Scan for the cell matching the given text and deliver its [x, y] coordinate at center. 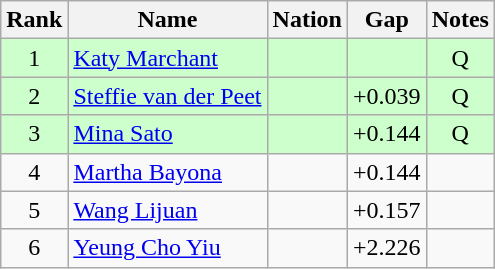
Nation [307, 20]
+0.157 [386, 210]
Rank [34, 20]
Yeung Cho Yiu [168, 248]
Martha Bayona [168, 172]
1 [34, 58]
+0.039 [386, 96]
6 [34, 248]
Wang Lijuan [168, 210]
Gap [386, 20]
Steffie van der Peet [168, 96]
Katy Marchant [168, 58]
Name [168, 20]
2 [34, 96]
+2.226 [386, 248]
Mina Sato [168, 134]
4 [34, 172]
3 [34, 134]
5 [34, 210]
Notes [460, 20]
